Pinpoint the cell where the given text exists, returning its (x, y) midpoint coordinate. 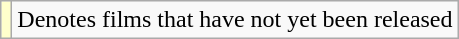
Denotes films that have not yet been released (235, 20)
